For the text-containing cell, return its midpoint in (X, Y) coordinate format. 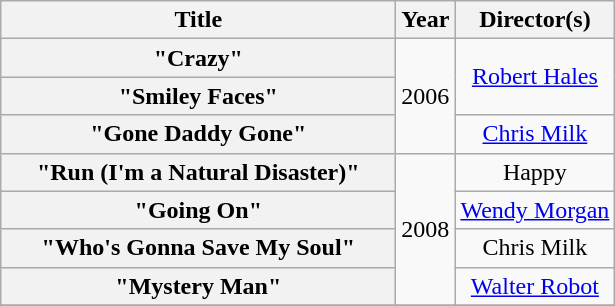
"Crazy" (198, 58)
"Smiley Faces" (198, 96)
Robert Hales (535, 77)
"Going On" (198, 210)
Wendy Morgan (535, 210)
"Mystery Man" (198, 286)
"Gone Daddy Gone" (198, 134)
2006 (426, 96)
Walter Robot (535, 286)
Title (198, 20)
Director(s) (535, 20)
2008 (426, 229)
"Run (I'm a Natural Disaster)" (198, 172)
Year (426, 20)
"Who's Gonna Save My Soul" (198, 248)
Happy (535, 172)
